Provide the (x, y) coordinate of the cell's center where the given text is located.  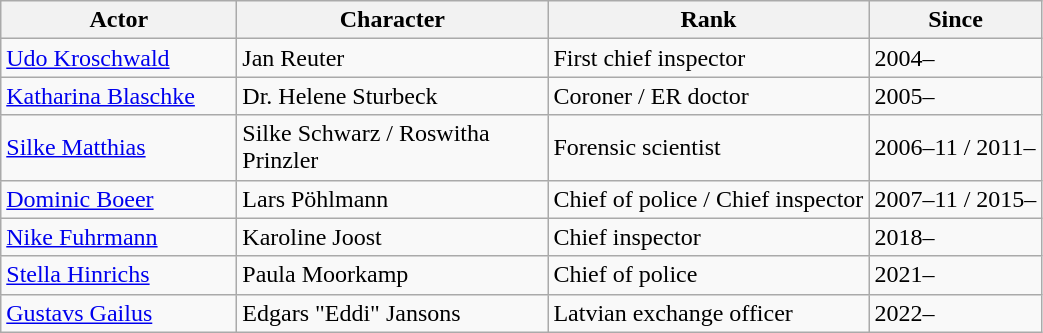
2005– (956, 96)
Stella Hinrichs (119, 275)
Chief of police (708, 275)
2006–11 / 2011– (956, 148)
First chief inspector (708, 58)
2007–11 / 2015– (956, 199)
2018– (956, 237)
Latvian exchange officer (708, 313)
Edgars "Eddi" Jansons (392, 313)
2004– (956, 58)
Jan Reuter (392, 58)
Forensic scientist (708, 148)
Karoline Joost (392, 237)
Coroner / ER doctor (708, 96)
Dr. Helene Sturbeck (392, 96)
Actor (119, 20)
Katharina Blaschke (119, 96)
Character (392, 20)
2021– (956, 275)
Chief inspector (708, 237)
Rank (708, 20)
Since (956, 20)
Lars Pöhlmann (392, 199)
Gustavs Gailus (119, 313)
Chief of police / Chief inspector (708, 199)
Dominic Boeer (119, 199)
Nike Fuhrmann (119, 237)
Silke Schwarz / Roswitha Prinzler (392, 148)
Udo Kroschwald (119, 58)
2022– (956, 313)
Paula Moorkamp (392, 275)
Silke Matthias (119, 148)
